Detect which cell encompasses the target text, then output its (X, Y) center coordinate. 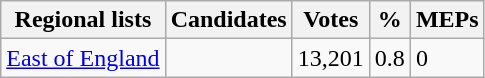
Candidates (228, 20)
13,201 (330, 58)
0 (447, 58)
Votes (330, 20)
0.8 (390, 58)
Regional lists (83, 20)
East of England (83, 58)
MEPs (447, 20)
% (390, 20)
